Return (x, y) of the center of cell containing provided text 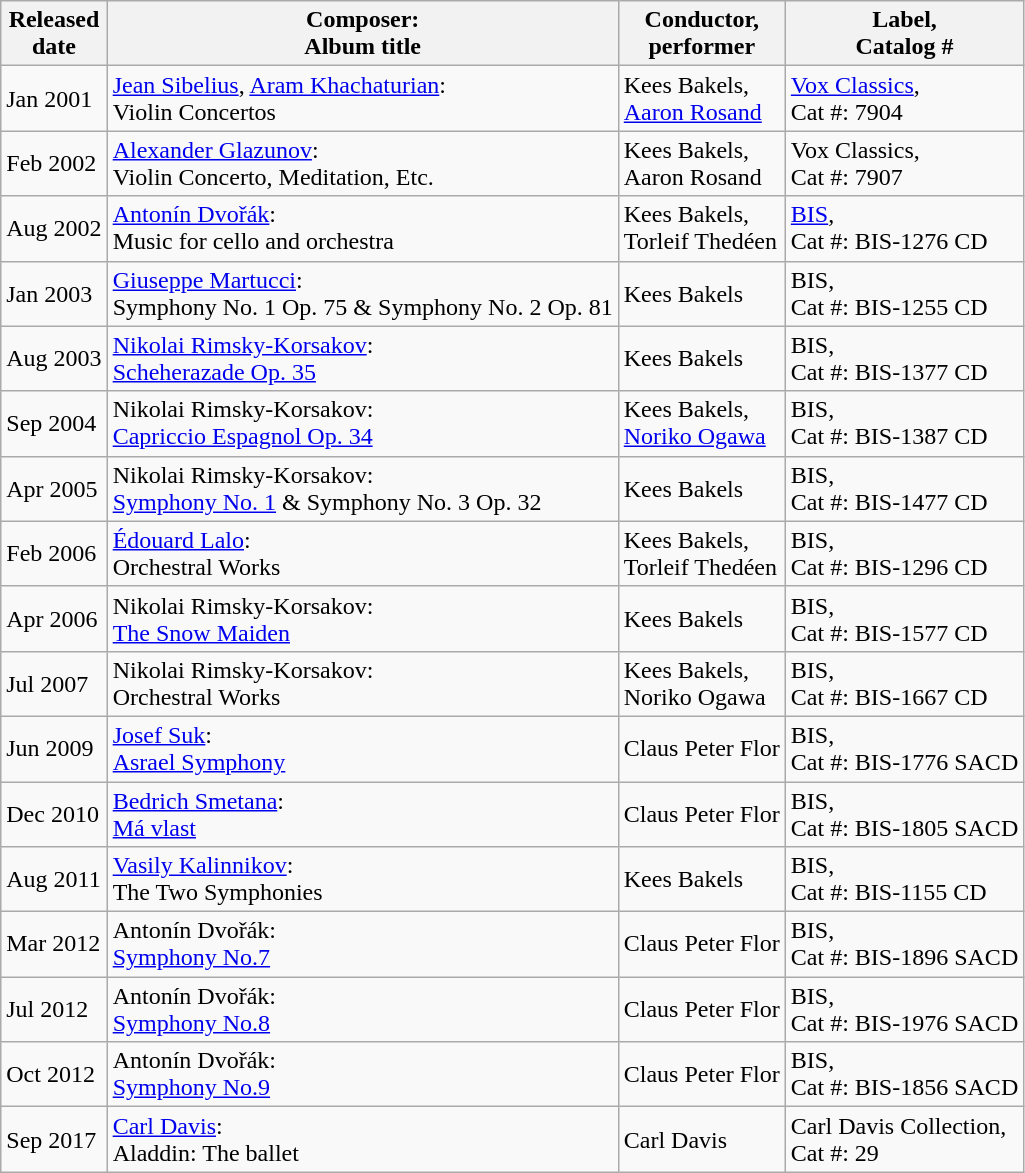
BIS, Cat #: BIS-1296 CD (904, 554)
Aug 2003 (54, 358)
Apr 2006 (54, 618)
Vasily Kalinnikov: The Two Symphonies (362, 880)
BIS, Cat #: BIS-1477 CD (904, 488)
Jun 2009 (54, 748)
Label, Catalog # (904, 34)
Aug 2011 (54, 880)
BIS, Cat #: BIS-1255 CD (904, 294)
Feb 2006 (54, 554)
Alexander Glazunov: Violin Concerto, Meditation, Etc. (362, 164)
Feb 2002 (54, 164)
Josef Suk: Asrael Symphony (362, 748)
Oct 2012 (54, 1074)
BIS, Cat #: BIS-1155 CD (904, 880)
Mar 2012 (54, 944)
Conductor, performer (702, 34)
Vox Classics, Cat #: 7904 (904, 98)
BIS, Cat #: BIS-1577 CD (904, 618)
BIS, Cat #: BIS-1667 CD (904, 684)
Nikolai Rimsky-Korsakov: Symphony No. 1 & Symphony No. 3 Op. 32 (362, 488)
Carl Davis Collection, Cat #: 29 (904, 1140)
Antonín Dvořák: Symphony No.8 (362, 1010)
Nikolai Rimsky-Korsakov: The Snow Maiden (362, 618)
Dec 2010 (54, 814)
Jul 2007 (54, 684)
Antonín Dvořák: Symphony No.7 (362, 944)
Jul 2012 (54, 1010)
Jean Sibelius, Aram Khachaturian: Violin Concertos (362, 98)
Sep 2017 (54, 1140)
BIS, Cat #: BIS-1896 SACD (904, 944)
Giuseppe Martucci: Symphony No. 1 Op. 75 & Symphony No. 2 Op. 81 (362, 294)
BIS, Cat #: BIS-1805 SACD (904, 814)
Carl Davis (702, 1140)
Composer: Album title (362, 34)
Nikolai Rimsky-Korsakov: Capriccio Espagnol Op. 34 (362, 424)
BIS, Cat #: BIS-1387 CD (904, 424)
BIS, Cat #: BIS-1856 SACD (904, 1074)
BIS, Cat #: BIS-1276 CD (904, 228)
Vox Classics, Cat #: 7907 (904, 164)
BIS, Cat #: BIS-1976 SACD (904, 1010)
Nikolai Rimsky-Korsakov: Scheherazade Op. 35 (362, 358)
Antonín Dvořák: Symphony No.9 (362, 1074)
Jan 2003 (54, 294)
Carl Davis: Aladdin: The ballet (362, 1140)
Édouard Lalo: Orchestral Works (362, 554)
Antonín Dvořák: Music for cello and orchestra (362, 228)
BIS, Cat #: BIS-1776 SACD (904, 748)
Aug 2002 (54, 228)
Released date (54, 34)
Jan 2001 (54, 98)
Bedrich Smetana: Má vlast (362, 814)
BIS, Cat #: BIS-1377 CD (904, 358)
Nikolai Rimsky-Korsakov: Orchestral Works (362, 684)
Sep 2004 (54, 424)
Apr 2005 (54, 488)
